Extract the [x, y] coordinate from the center of the cell holding the provided text.  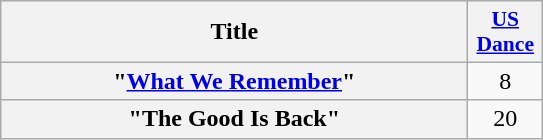
"What We Remember" [234, 81]
USDance [506, 32]
"The Good Is Back" [234, 119]
20 [506, 119]
Title [234, 32]
8 [506, 81]
